Output the (X, Y) coordinate of the center of the cell containing the given text.  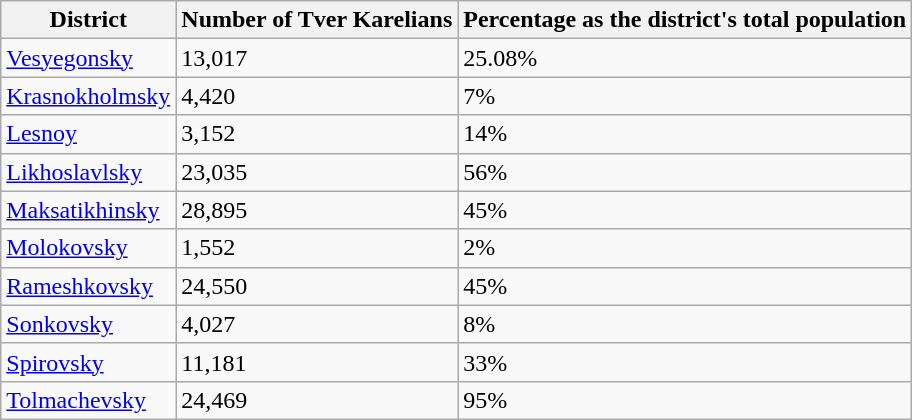
56% (685, 172)
24,469 (317, 400)
Tolmachevsky (88, 400)
13,017 (317, 58)
11,181 (317, 362)
7% (685, 96)
23,035 (317, 172)
4,420 (317, 96)
1,552 (317, 248)
2% (685, 248)
33% (685, 362)
Percentage as the district's total population (685, 20)
Vesyegonsky (88, 58)
Lesnoy (88, 134)
District (88, 20)
Rameshkovsky (88, 286)
3,152 (317, 134)
Maksatikhinsky (88, 210)
Number of Tver Karelians (317, 20)
Likhoslavlsky (88, 172)
4,027 (317, 324)
Spirovsky (88, 362)
28,895 (317, 210)
14% (685, 134)
8% (685, 324)
Sonkovsky (88, 324)
Molokovsky (88, 248)
24,550 (317, 286)
95% (685, 400)
25.08% (685, 58)
Krasnokholmsky (88, 96)
